Return the (X, Y) coordinate for the center point of the cell that contains the specified text.  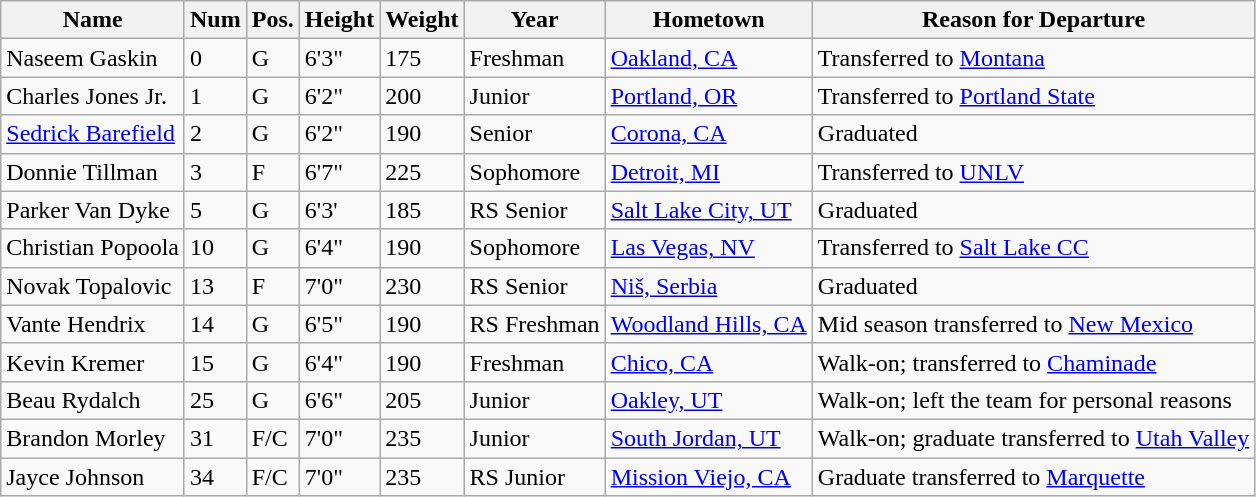
Brandon Morley (93, 438)
200 (422, 96)
3 (215, 172)
175 (422, 58)
Chico, CA (708, 362)
Detroit, MI (708, 172)
185 (422, 210)
Num (215, 20)
Novak Topalovic (93, 286)
6'7" (339, 172)
Transferred to Portland State (1034, 96)
2 (215, 134)
Graduate transferred to Marquette (1034, 477)
25 (215, 400)
Woodland Hills, CA (708, 324)
205 (422, 400)
RS Freshman (534, 324)
0 (215, 58)
Oakland, CA (708, 58)
34 (215, 477)
6'3" (339, 58)
Name (93, 20)
Oakley, UT (708, 400)
Hometown (708, 20)
Niš, Serbia (708, 286)
Height (339, 20)
Parker Van Dyke (93, 210)
Walk-on; left the team for personal reasons (1034, 400)
6'5" (339, 324)
15 (215, 362)
Mission Viejo, CA (708, 477)
Sedrick Barefield (93, 134)
Corona, CA (708, 134)
Beau Rydalch (93, 400)
10 (215, 248)
Charles Jones Jr. (93, 96)
225 (422, 172)
Salt Lake City, UT (708, 210)
Jayce Johnson (93, 477)
Transferred to Salt Lake CC (1034, 248)
230 (422, 286)
Year (534, 20)
14 (215, 324)
Mid season transferred to New Mexico (1034, 324)
RS Junior (534, 477)
6'3' (339, 210)
13 (215, 286)
5 (215, 210)
Reason for Departure (1034, 20)
Walk-on; transferred to Chaminade (1034, 362)
Vante Hendrix (93, 324)
Las Vegas, NV (708, 248)
Pos. (272, 20)
Senior (534, 134)
Christian Popoola (93, 248)
Transferred to Montana (1034, 58)
1 (215, 96)
Naseem Gaskin (93, 58)
Portland, OR (708, 96)
South Jordan, UT (708, 438)
Weight (422, 20)
31 (215, 438)
Donnie Tillman (93, 172)
Transferred to UNLV (1034, 172)
Kevin Kremer (93, 362)
Walk-on; graduate transferred to Utah Valley (1034, 438)
6'6" (339, 400)
